Output the (X, Y) coordinate of the center of the cell containing the given text.  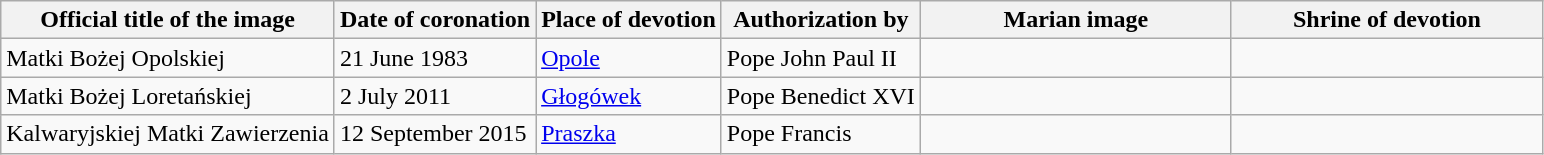
Date of coronation (434, 20)
21 June 1983 (434, 58)
Praszka (629, 134)
Official title of the image (168, 20)
Authorization by (820, 20)
Place of devotion (629, 20)
Shrine of devotion (1386, 20)
Pope Francis (820, 134)
Matki Bożej Loretańskiej (168, 96)
Pope Benedict XVI (820, 96)
Marian image (1076, 20)
Matki Bożej Opolskiej (168, 58)
2 July 2011 (434, 96)
Pope John Paul II (820, 58)
Opole (629, 58)
12 September 2015 (434, 134)
Kalwaryjskiej Matki Zawierzenia (168, 134)
Głogówek (629, 96)
